Scan for the cell matching the given text and deliver its (x, y) coordinate at center. 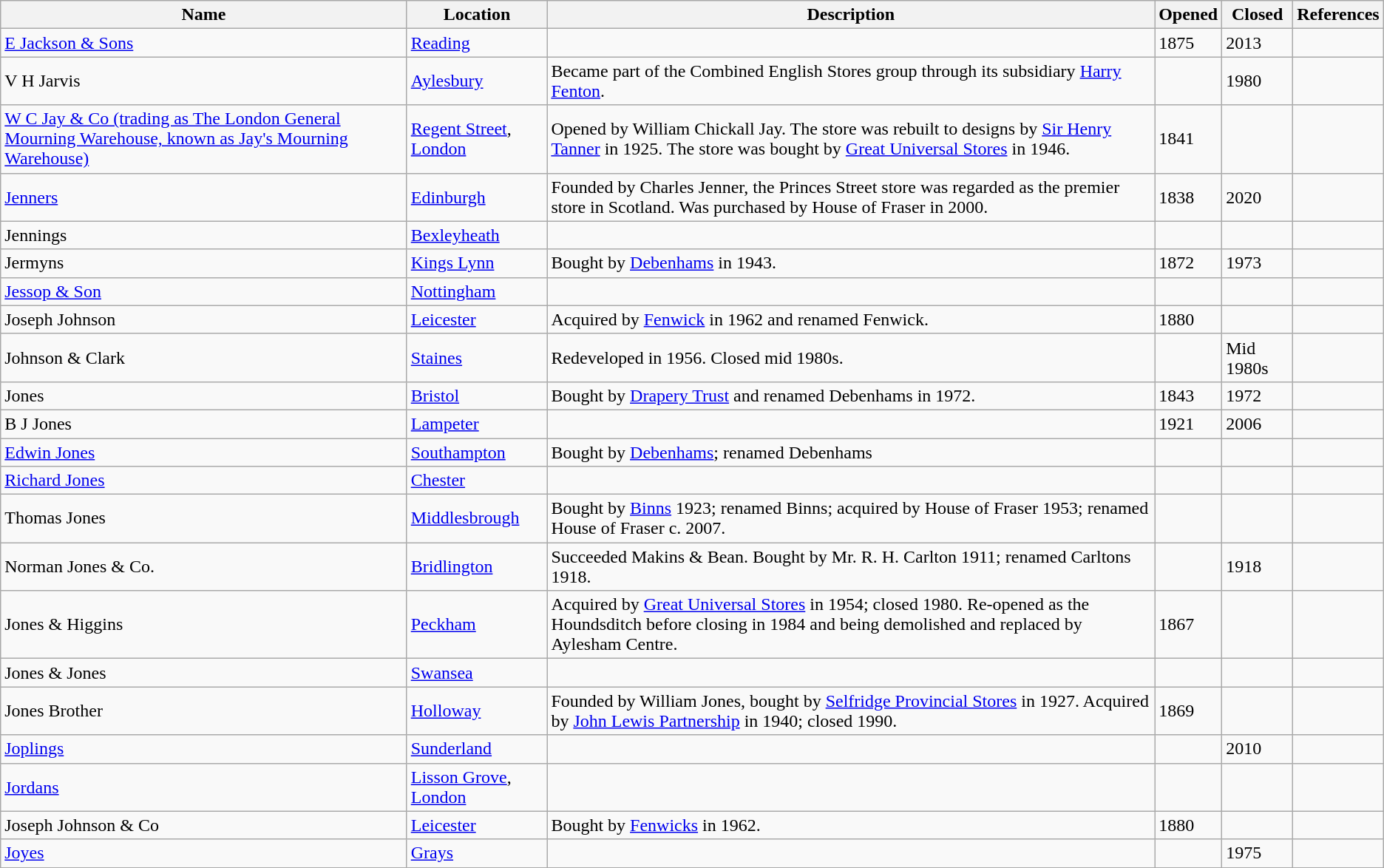
Richard Jones (204, 481)
Jessop & Son (204, 291)
1869 (1189, 711)
Staines (477, 358)
Sunderland (477, 749)
Closed (1258, 15)
1975 (1258, 853)
2006 (1258, 424)
1838 (1189, 197)
Swansea (477, 673)
Bought by Fenwicks in 1962. (851, 825)
Johnson & Clark (204, 358)
2013 (1258, 43)
Joseph Johnson & Co (204, 825)
Aylesbury (477, 81)
Jones & Higgins (204, 625)
Name (204, 15)
Redeveloped in 1956. Closed mid 1980s. (851, 358)
Bought by Debenhams; renamed Debenhams (851, 452)
Opened (1189, 15)
Jordans (204, 787)
Grays (477, 853)
E Jackson & Sons (204, 43)
B J Jones (204, 424)
Nottingham (477, 291)
1872 (1189, 263)
Bought by Binns 1923; renamed Binns; acquired by House of Fraser 1953; renamed House of Fraser c. 2007. (851, 519)
Reading (477, 43)
1921 (1189, 424)
Regent Street, London (477, 139)
1867 (1189, 625)
1875 (1189, 43)
Joplings (204, 749)
Jennings (204, 235)
1918 (1258, 566)
V H Jarvis (204, 81)
W C Jay & Co (trading as The London General Mourning Warehouse, known as Jay's Mourning Warehouse) (204, 139)
1843 (1189, 396)
Became part of the Combined English Stores group through its subsidiary Harry Fenton. (851, 81)
Bexleyheath (477, 235)
Edinburgh (477, 197)
References (1338, 15)
Bridlington (477, 566)
Lisson Grove, London (477, 787)
Jenners (204, 197)
1973 (1258, 263)
Peckham (477, 625)
Location (477, 15)
Middlesbrough (477, 519)
1972 (1258, 396)
Norman Jones & Co. (204, 566)
Jones Brother (204, 711)
Lampeter (477, 424)
Jones (204, 396)
Kings Lynn (477, 263)
Bought by Debenhams in 1943. (851, 263)
Southampton (477, 452)
Founded by William Jones, bought by Selfridge Provincial Stores in 1927. Acquired by John Lewis Partnership in 1940; closed 1990. (851, 711)
1841 (1189, 139)
Jermyns (204, 263)
Bristol (477, 396)
1980 (1258, 81)
Joseph Johnson (204, 319)
Mid 1980s (1258, 358)
Jones & Jones (204, 673)
Opened by William Chickall Jay. The store was rebuilt to designs by Sir Henry Tanner in 1925. The store was bought by Great Universal Stores in 1946. (851, 139)
Thomas Jones (204, 519)
Bought by Drapery Trust and renamed Debenhams in 1972. (851, 396)
Joyes (204, 853)
2020 (1258, 197)
Chester (477, 481)
Acquired by Fenwick in 1962 and renamed Fenwick. (851, 319)
Description (851, 15)
2010 (1258, 749)
Holloway (477, 711)
Founded by Charles Jenner, the Princes Street store was regarded as the premier store in Scotland. Was purchased by House of Fraser in 2000. (851, 197)
Succeeded Makins & Bean. Bought by Mr. R. H. Carlton 1911; renamed Carltons 1918. (851, 566)
Edwin Jones (204, 452)
